Capture the cell that displays the provided text and extract its (X, Y) central coordinate. 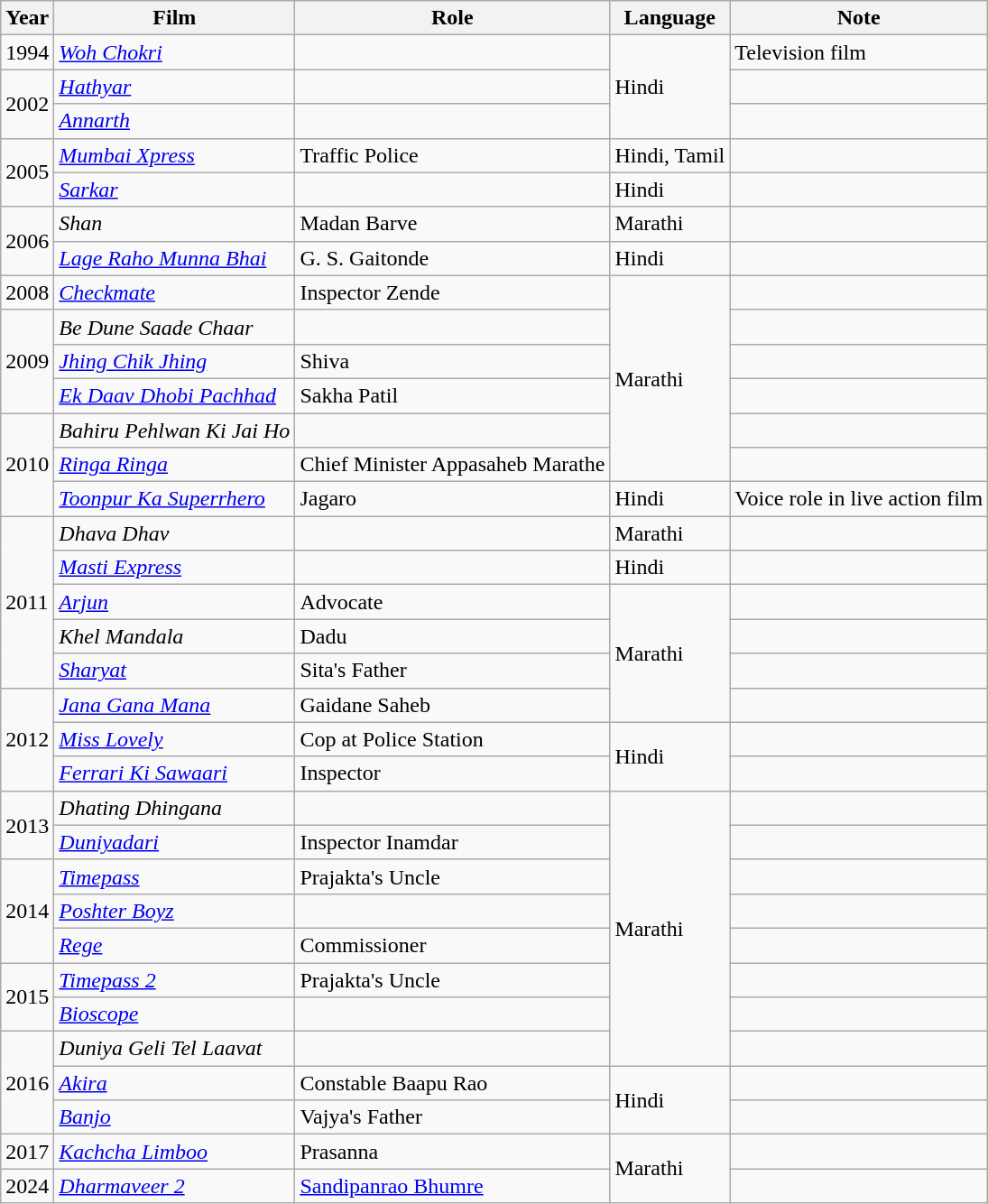
2006 (27, 241)
2013 (27, 825)
Hindi, Tamil (669, 155)
2005 (27, 172)
Mumbai Xpress (175, 155)
2014 (27, 911)
Dhating Dhingana (175, 808)
Traffic Police (453, 155)
Toonpur Ka Superrhero (175, 499)
Lage Raho Munna Bhai (175, 258)
G. S. Gaitonde (453, 258)
Duniyadari (175, 842)
Role (453, 18)
Bioscope (175, 1014)
Bahiru Pehlwan Ki Jai Ho (175, 431)
Masti Express (175, 568)
2002 (27, 104)
Akira (175, 1083)
Banjo (175, 1117)
Inspector Inamdar (453, 842)
Woh Chokri (175, 52)
Prasanna (453, 1152)
Poshter Boyz (175, 911)
2015 (27, 996)
Miss Lovely (175, 739)
Year (27, 18)
Film (175, 18)
Annarth (175, 121)
Sakha Patil (453, 395)
Inspector (453, 773)
Vajya's Father (453, 1117)
Constable Baapu Rao (453, 1083)
Duniya Geli Tel Laavat (175, 1049)
Timepass 2 (175, 979)
Dharmaveer 2 (175, 1186)
2012 (27, 739)
Rege (175, 945)
Ferrari Ki Sawaari (175, 773)
Sandipanrao Bhumre (453, 1186)
2010 (27, 465)
Note (859, 18)
Ringa Ringa (175, 465)
2024 (27, 1186)
Khel Mandala (175, 636)
Sarkar (175, 190)
Kachcha Limboo (175, 1152)
Television film (859, 52)
Jana Gana Mana (175, 705)
Jagaro (453, 499)
Dadu (453, 636)
Be Dune Saade Chaar (175, 327)
Shiva (453, 361)
Advocate (453, 602)
2016 (27, 1083)
1994 (27, 52)
Commissioner (453, 945)
Sita's Father (453, 671)
2011 (27, 602)
Shan (175, 224)
Checkmate (175, 292)
Timepass (175, 876)
Arjun (175, 602)
2008 (27, 292)
Sharyat (175, 671)
Gaidane Saheb (453, 705)
Cop at Police Station (453, 739)
Madan Barve (453, 224)
Chief Minister Appasaheb Marathe (453, 465)
2017 (27, 1152)
Jhing Chik Jhing (175, 361)
2009 (27, 361)
Hathyar (175, 87)
Language (669, 18)
Ek Daav Dhobi Pachhad (175, 395)
Voice role in live action film (859, 499)
Dhava Dhav (175, 533)
Inspector Zende (453, 292)
